Extract the (x, y) coordinate from the center of the cell holding the provided text.  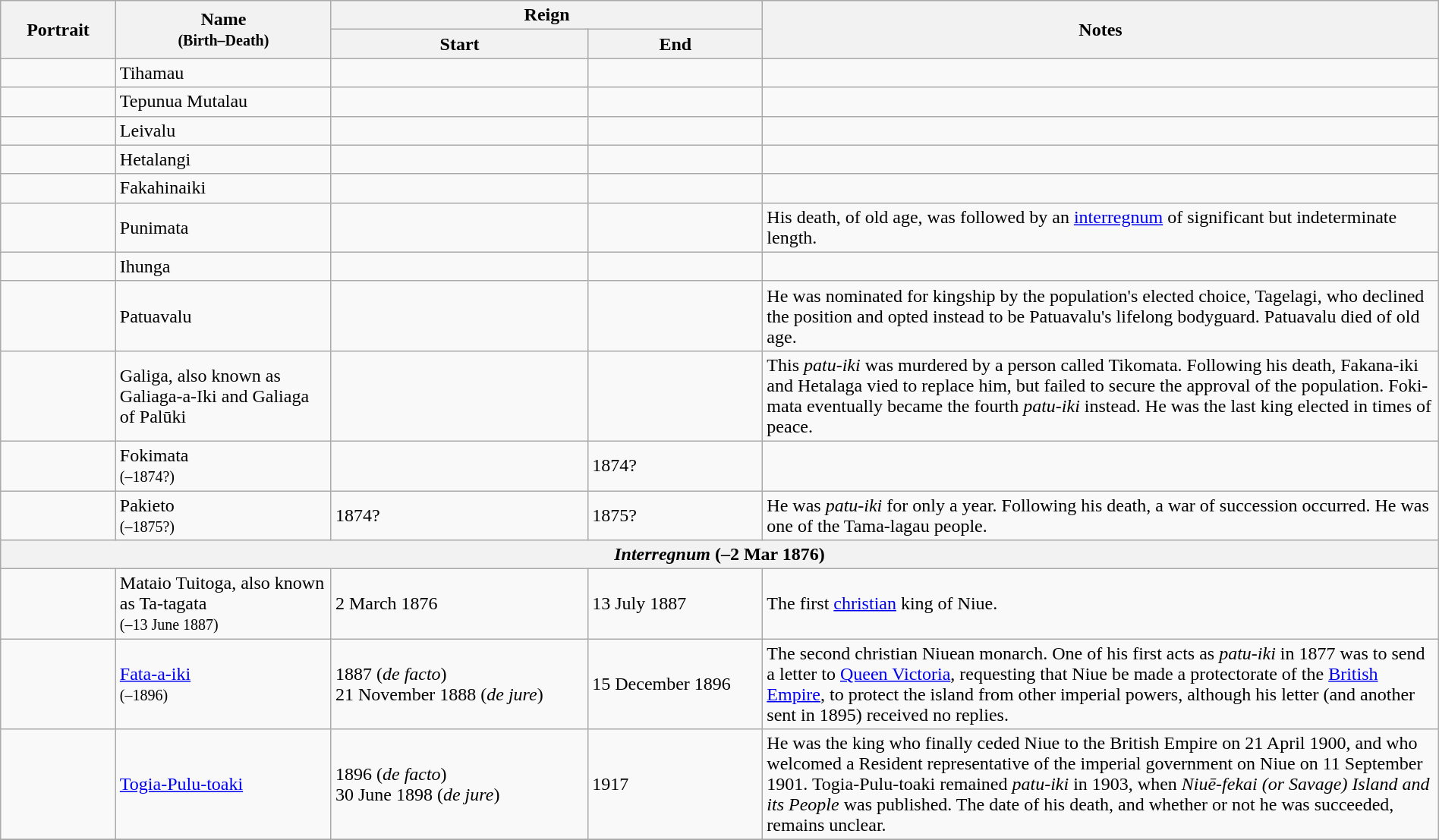
His death, of old age, was followed by an interregnum of significant but indeterminate length. (1101, 228)
1917 (675, 785)
Pakieto(–1875?) (223, 514)
Notes (1101, 30)
1887 (de facto)21 November 1888 (de jure) (459, 684)
Patuavalu (223, 316)
End (675, 44)
1875? (675, 514)
Name(Birth–Death) (223, 30)
Fokimata(–1874?) (223, 466)
Tepunua Mutalau (223, 102)
Punimata (223, 228)
Reign (546, 15)
15 December 1896 (675, 684)
The first christian king of Niue. (1101, 604)
Interregnum (–2 Mar 1876) (719, 555)
2 March 1876 (459, 604)
Portrait (58, 30)
He was patu-iki for only a year. Following his death, a war of succession occurred. He was one of the Tama-lagau people. (1101, 514)
Galiga, also known as Galiaga-a-Iki and Galiaga of Palūki (223, 396)
Tihamau (223, 73)
Leivalu (223, 131)
Hetalangi (223, 159)
Ihunga (223, 266)
Start (459, 44)
13 July 1887 (675, 604)
Mataio Tuitoga, also known as Ta-tagata(–13 June 1887) (223, 604)
1896 (de facto) 30 June 1898 (de jure) (459, 785)
Fakahinaiki (223, 188)
Fata-a-iki(–1896) (223, 684)
Togia-Pulu-toaki (223, 785)
